For the text-containing cell, return its midpoint in (x, y) coordinate format. 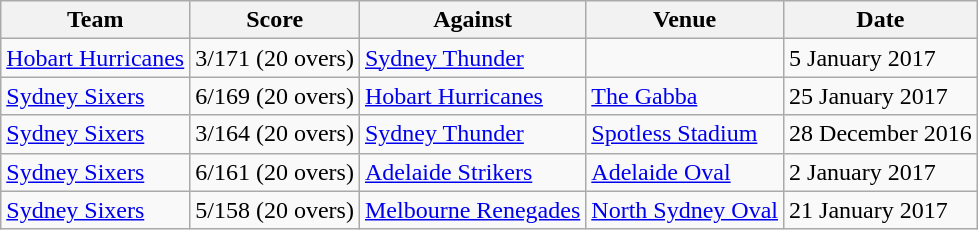
5/158 (20 overs) (275, 210)
Melbourne Renegades (472, 210)
The Gabba (685, 96)
Score (275, 20)
Venue (685, 20)
3/164 (20 overs) (275, 134)
21 January 2017 (881, 210)
Adelaide Strikers (472, 172)
Against (472, 20)
Adelaide Oval (685, 172)
28 December 2016 (881, 134)
2 January 2017 (881, 172)
3/171 (20 overs) (275, 58)
25 January 2017 (881, 96)
5 January 2017 (881, 58)
North Sydney Oval (685, 210)
Spotless Stadium (685, 134)
6/169 (20 overs) (275, 96)
Date (881, 20)
Team (96, 20)
6/161 (20 overs) (275, 172)
